Search for the cell housing the specified text and yield its [X, Y] center coordinate. 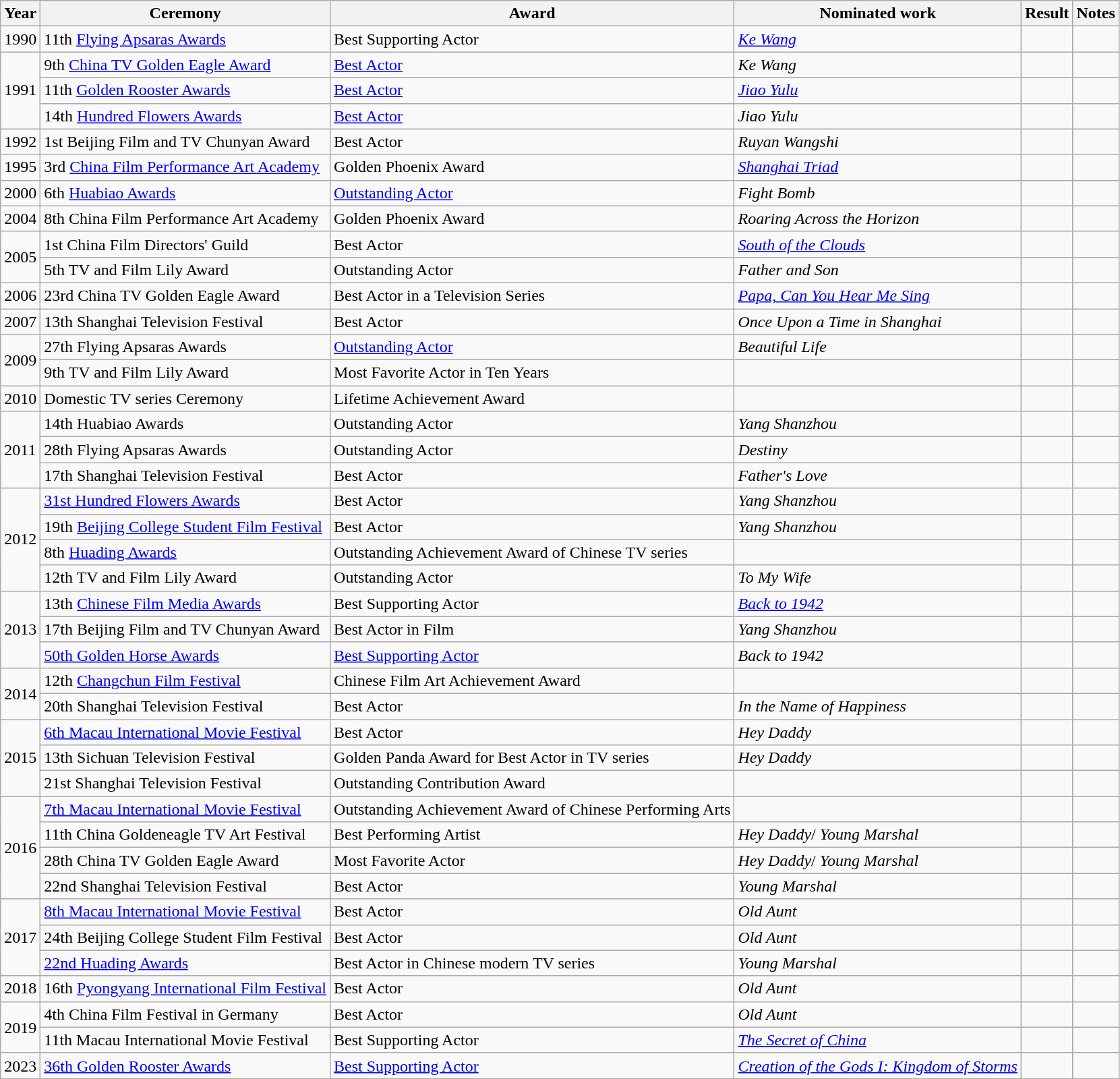
2010 [20, 399]
To My Wife [878, 578]
2013 [20, 629]
21st Shanghai Television Festival [185, 784]
The Secret of China [878, 1040]
1st Beijing Film and TV Chunyan Award [185, 142]
24th Beijing College Student Film Festival [185, 937]
19th Beijing College Student Film Festival [185, 527]
Outstanding Achievement Award of Chinese TV series [533, 552]
8th China Film Performance Art Academy [185, 218]
2017 [20, 937]
9th TV and Film Lily Award [185, 373]
12th Changchun Film Festival [185, 680]
Nominated work [878, 13]
13th Chinese Film Media Awards [185, 604]
Most Favorite Actor in Ten Years [533, 373]
Best Actor in Film [533, 629]
17th Shanghai Television Festival [185, 475]
Destiny [878, 450]
Roaring Across the Horizon [878, 218]
28th Flying Apsaras Awards [185, 450]
1991 [20, 90]
1st China Film Directors' Guild [185, 244]
2012 [20, 539]
Chinese Film Art Achievement Award [533, 680]
2014 [20, 693]
1990 [20, 39]
14th Huabiao Awards [185, 424]
Domestic TV series Ceremony [185, 399]
2019 [20, 1027]
17th Beijing Film and TV Chunyan Award [185, 629]
20th Shanghai Television Festival [185, 706]
Outstanding Achievement Award of Chinese Performing Arts [533, 809]
Father and Son [878, 270]
Award [533, 13]
Fight Bomb [878, 193]
Most Favorite Actor [533, 861]
3rd China Film Performance Art Academy [185, 167]
6th Huabiao Awards [185, 193]
11th Flying Apsaras Awards [185, 39]
Outstanding Contribution Award [533, 784]
2004 [20, 218]
2015 [20, 757]
11th Golden Rooster Awards [185, 90]
28th China TV Golden Eagle Award [185, 861]
Best Performing Artist [533, 835]
Best Actor in a Television Series [533, 295]
Ceremony [185, 13]
2000 [20, 193]
1992 [20, 142]
2016 [20, 848]
8th Macau International Movie Festival [185, 912]
2018 [20, 989]
12th TV and Film Lily Award [185, 578]
Shanghai Triad [878, 167]
22nd Huading Awards [185, 963]
22nd Shanghai Television Festival [185, 886]
Lifetime Achievement Award [533, 399]
11th China Goldeneagle TV Art Festival [185, 835]
50th Golden Horse Awards [185, 655]
5th TV and Film Lily Award [185, 270]
Once Upon a Time in Shanghai [878, 322]
2023 [20, 1066]
Ruyan Wangshi [878, 142]
11th Macau International Movie Festival [185, 1040]
2006 [20, 295]
16th Pyongyang International Film Festival [185, 989]
4th China Film Festival in Germany [185, 1014]
Result [1047, 13]
Father's Love [878, 475]
14th Hundred Flowers Awards [185, 116]
36th Golden Rooster Awards [185, 1066]
23rd China TV Golden Eagle Award [185, 295]
Notes [1096, 13]
In the Name of Happiness [878, 706]
2011 [20, 450]
13th Sichuan Television Festival [185, 758]
6th Macau International Movie Festival [185, 732]
Year [20, 13]
7th Macau International Movie Festival [185, 809]
Golden Panda Award for Best Actor in TV series [533, 758]
13th Shanghai Television Festival [185, 322]
8th Huading Awards [185, 552]
Creation of the Gods I: Kingdom of Storms [878, 1066]
South of the Clouds [878, 244]
Beautiful Life [878, 347]
31st Hundred Flowers Awards [185, 501]
2005 [20, 257]
27th Flying Apsaras Awards [185, 347]
2009 [20, 360]
2007 [20, 322]
9th China TV Golden Eagle Award [185, 65]
1995 [20, 167]
Best Actor in Chinese modern TV series [533, 963]
Papa, Can You Hear Me Sing [878, 295]
